Pinpoint the cell where the given text exists, returning its (x, y) midpoint coordinate. 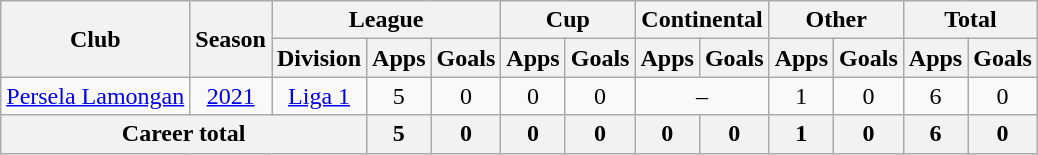
League (386, 20)
Career total (184, 134)
Persela Lamongan (96, 96)
Division (320, 58)
Total (970, 20)
Club (96, 39)
Continental (702, 20)
Liga 1 (320, 96)
Cup (568, 20)
– (702, 96)
Other (836, 20)
Season (231, 39)
2021 (231, 96)
